Find where the given text appears and provide that cell's center as [X, Y] coordinate. 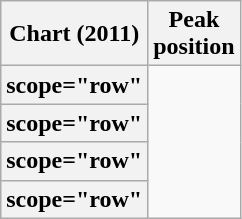
Peakposition [194, 34]
Chart (2011) [74, 34]
